Capture the cell that displays the provided text and extract its [x, y] central coordinate. 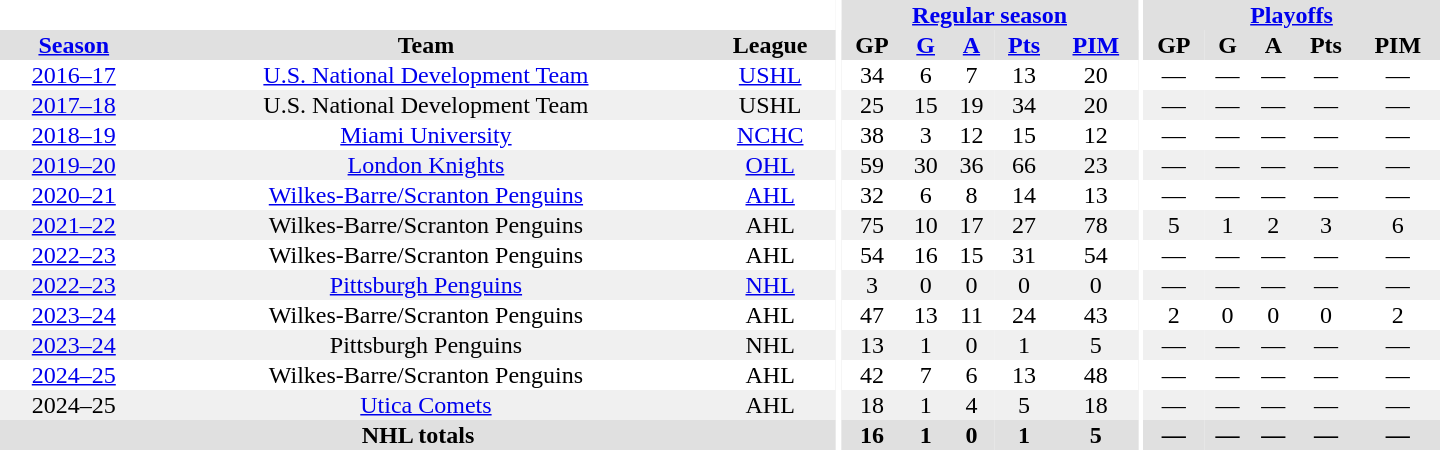
2016–17 [74, 75]
8 [972, 195]
59 [872, 165]
London Knights [426, 165]
19 [972, 105]
League [770, 45]
2020–21 [74, 195]
2017–18 [74, 105]
NHL totals [418, 435]
2019–20 [74, 165]
42 [872, 375]
2021–22 [74, 225]
48 [1096, 375]
17 [972, 225]
78 [1096, 225]
4 [972, 405]
Miami University [426, 135]
14 [1024, 195]
2018–19 [74, 135]
OHL [770, 165]
NCHC [770, 135]
11 [972, 315]
Season [74, 45]
24 [1024, 315]
Regular season [990, 15]
75 [872, 225]
47 [872, 315]
31 [1024, 255]
Utica Comets [426, 405]
66 [1024, 165]
30 [926, 165]
Playoffs [1292, 15]
23 [1096, 165]
43 [1096, 315]
Team [426, 45]
25 [872, 105]
27 [1024, 225]
36 [972, 165]
10 [926, 225]
38 [872, 135]
32 [872, 195]
